Return (x, y) of the center of cell containing provided text 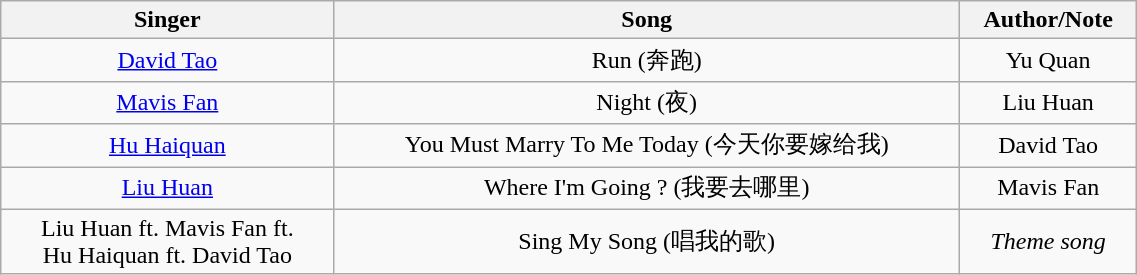
Run (奔跑) (647, 60)
Night (夜) (647, 102)
You Must Marry To Me Today (今天你要嫁给我) (647, 146)
Sing My Song (唱我的歌) (647, 242)
Hu Haiquan (168, 146)
Theme song (1048, 242)
Song (647, 20)
Where I'm Going ? (我要去哪里) (647, 188)
Singer (168, 20)
Author/Note (1048, 20)
Yu Quan (1048, 60)
Liu Huan ft. Mavis Fan ft.Hu Haiquan ft. David Tao (168, 242)
